For the text-containing cell, return its midpoint in (X, Y) coordinate format. 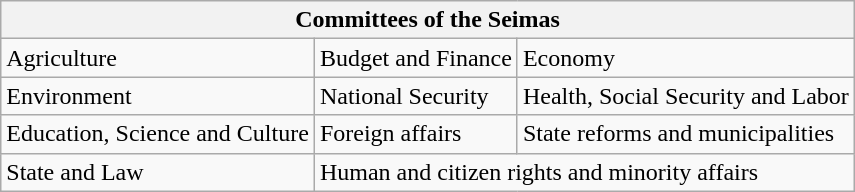
Human and citizen rights and minority affairs (584, 172)
State and Law (158, 172)
Environment (158, 96)
Education, Science and Culture (158, 134)
Health, Social Security and Labor (686, 96)
State reforms and municipalities (686, 134)
Budget and Finance (416, 58)
National Security (416, 96)
Agriculture (158, 58)
Economy (686, 58)
Committees of the Seimas (428, 20)
Foreign affairs (416, 134)
